Locate the cell with the specified text and output its [x, y] center coordinate. 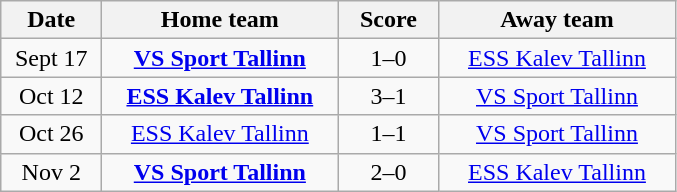
Oct 26 [52, 134]
Score [388, 20]
1–0 [388, 58]
Sept 17 [52, 58]
1–1 [388, 134]
2–0 [388, 172]
Nov 2 [52, 172]
Oct 12 [52, 96]
Away team [557, 20]
3–1 [388, 96]
Home team [220, 20]
Date [52, 20]
